Determine the [x, y] coordinate at the center of the cell enclosing the given text.  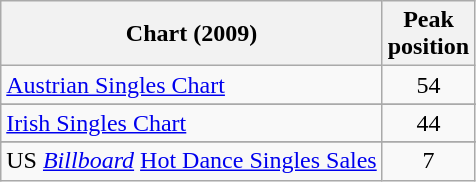
7 [428, 161]
US Billboard Hot Dance Singles Sales [192, 161]
54 [428, 85]
Peakposition [428, 34]
44 [428, 123]
Irish Singles Chart [192, 123]
Chart (2009) [192, 34]
Austrian Singles Chart [192, 85]
